Extract the [X, Y] coordinate from the center of the cell holding the provided text.  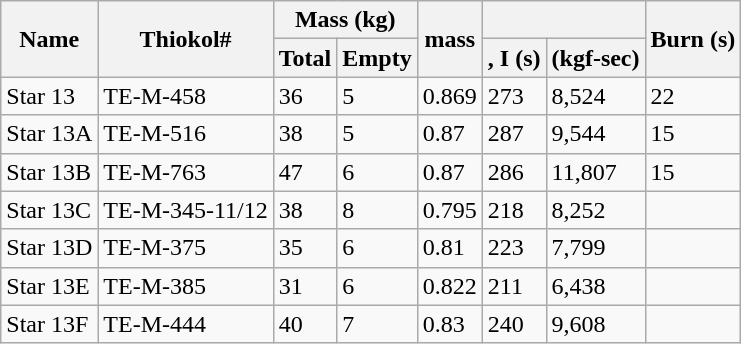
Star 13 [50, 96]
mass [450, 39]
Name [50, 39]
Star 13D [50, 248]
TE-M-763 [186, 172]
47 [305, 172]
40 [305, 324]
0.869 [450, 96]
Star 13C [50, 210]
8,252 [596, 210]
286 [514, 172]
287 [514, 134]
273 [514, 96]
9,544 [596, 134]
TE-M-385 [186, 286]
0.795 [450, 210]
Total [305, 58]
22 [693, 96]
6,438 [596, 286]
0.822 [450, 286]
223 [514, 248]
218 [514, 210]
TE-M-444 [186, 324]
Star 13B [50, 172]
Star 13E [50, 286]
7 [377, 324]
TE-M-375 [186, 248]
8 [377, 210]
240 [514, 324]
Star 13F [50, 324]
0.81 [450, 248]
, I (s) [514, 58]
TE-M-458 [186, 96]
0.83 [450, 324]
TE-M-345-11/12 [186, 210]
Burn (s) [693, 39]
35 [305, 248]
9,608 [596, 324]
31 [305, 286]
36 [305, 96]
11,807 [596, 172]
8,524 [596, 96]
7,799 [596, 248]
211 [514, 286]
Thiokol# [186, 39]
Mass (kg) [345, 20]
Empty [377, 58]
Star 13A [50, 134]
TE-M-516 [186, 134]
(kgf-sec) [596, 58]
